Search for the cell housing the specified text and yield its [x, y] center coordinate. 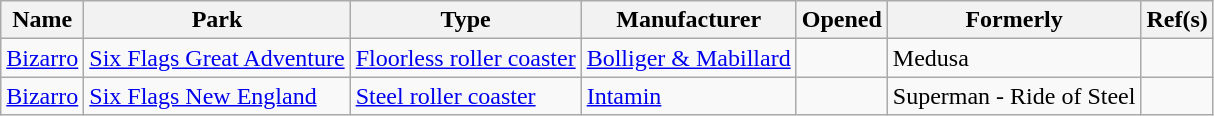
Formerly [1014, 20]
Steel roller coaster [466, 96]
Bolliger & Mabillard [688, 58]
Manufacturer [688, 20]
Six Flags Great Adventure [217, 58]
Ref(s) [1177, 20]
Opened [842, 20]
Floorless roller coaster [466, 58]
Type [466, 20]
Six Flags New England [217, 96]
Name [42, 20]
Intamin [688, 96]
Medusa [1014, 58]
Park [217, 20]
Superman - Ride of Steel [1014, 96]
